Detect which cell encompasses the target text, then output its (X, Y) center coordinate. 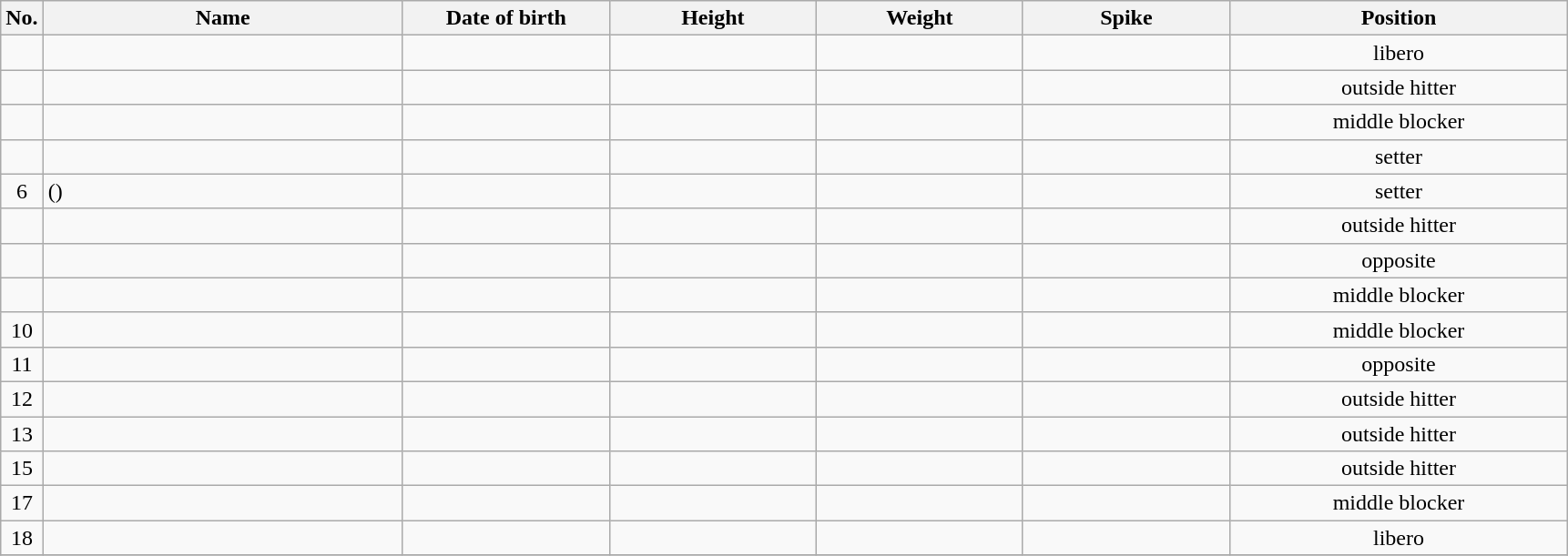
Date of birth (506, 18)
17 (22, 503)
11 (22, 364)
No. (22, 18)
10 (22, 329)
Height (712, 18)
15 (22, 469)
13 (22, 434)
6 (22, 191)
Spike (1125, 18)
Name (222, 18)
12 (22, 399)
Weight (920, 18)
() (222, 191)
Position (1399, 18)
18 (22, 538)
